Pinpoint the cell where the given text exists, returning its (X, Y) midpoint coordinate. 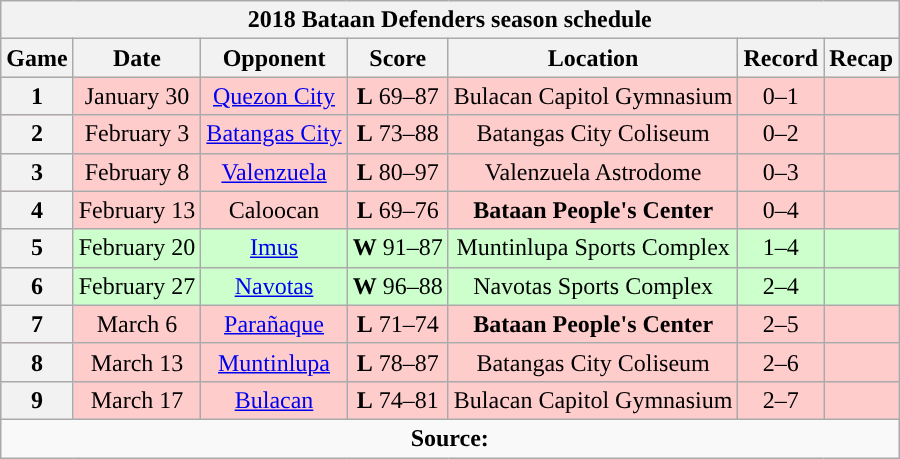
6 (37, 286)
1 (37, 96)
1–4 (781, 248)
January 30 (137, 96)
Record (781, 58)
2–4 (781, 286)
2–5 (781, 324)
Date (137, 58)
March 13 (137, 362)
L 71–74 (398, 324)
Game (37, 58)
L 73–88 (398, 134)
Valenzuela (274, 172)
Source: (450, 438)
Valenzuela Astrodome (593, 172)
February 8 (137, 172)
2018 Bataan Defenders season schedule (450, 20)
0–1 (781, 96)
W 91–87 (398, 248)
Imus (274, 248)
Parañaque (274, 324)
3 (37, 172)
L 69–76 (398, 210)
Caloocan (274, 210)
Batangas City (274, 134)
9 (37, 400)
February 20 (137, 248)
February 13 (137, 210)
2 (37, 134)
Muntinlupa Sports Complex (593, 248)
Score (398, 58)
Quezon City (274, 96)
W 96–88 (398, 286)
0–2 (781, 134)
5 (37, 248)
L 74–81 (398, 400)
Bulacan (274, 400)
Navotas Sports Complex (593, 286)
L 80–97 (398, 172)
Recap (862, 58)
Navotas (274, 286)
0–4 (781, 210)
Location (593, 58)
March 6 (137, 324)
February 27 (137, 286)
8 (37, 362)
7 (37, 324)
4 (37, 210)
L 69–87 (398, 96)
Muntinlupa (274, 362)
L 78–87 (398, 362)
2–6 (781, 362)
2–7 (781, 400)
0–3 (781, 172)
Opponent (274, 58)
February 3 (137, 134)
March 17 (137, 400)
